Return the (x, y) coordinate for the center point of the cell that contains the specified text.  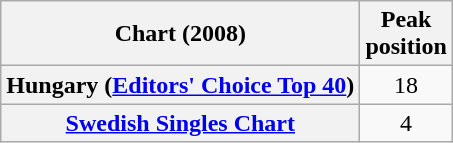
Peakposition (406, 34)
Hungary (Editors' Choice Top 40) (180, 85)
18 (406, 85)
Chart (2008) (180, 34)
4 (406, 123)
Swedish Singles Chart (180, 123)
